Return (X, Y) of the center of cell containing provided text 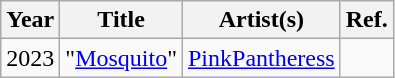
2023 (30, 58)
Artist(s) (261, 20)
PinkPantheress (261, 58)
Year (30, 20)
Title (122, 20)
Ref. (366, 20)
"Mosquito" (122, 58)
